Identify which cell holds the provided text, then report its (X, Y) central coordinate. 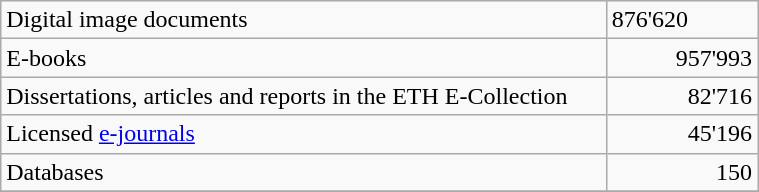
Digital image documents (304, 20)
E-books (304, 58)
45'196 (682, 134)
Dissertations, articles and reports in the ETH E-Collection (304, 96)
Databases (304, 172)
876'620 (682, 20)
957'993 (682, 58)
150 (682, 172)
Licensed e-journals (304, 134)
82'716 (682, 96)
